Capture the cell that displays the provided text and extract its [x, y] central coordinate. 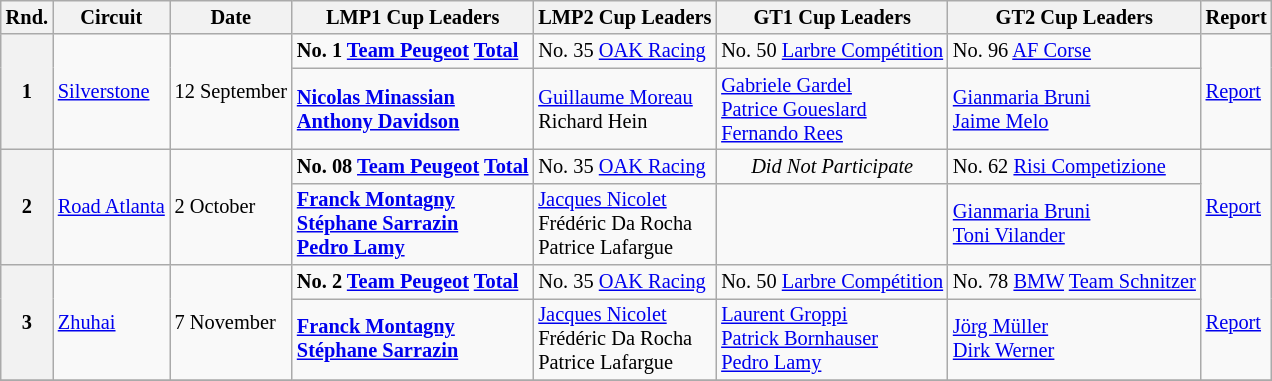
LMP1 Cup Leaders [412, 17]
Circuit [112, 17]
Silverstone [112, 92]
3 [27, 322]
No. 62 Risi Competizione [1074, 166]
Nicolas Minassian Anthony Davidson [412, 109]
Road Atlanta [112, 206]
Jörg Müller Dirk Werner [1074, 339]
Laurent Groppi Patrick Bornhauser Pedro Lamy [832, 339]
No. 96 AF Corse [1074, 51]
Franck Montagny Stéphane Sarrazin Pedro Lamy [412, 224]
2 October [231, 206]
No. 1 Team Peugeot Total [412, 51]
12 September [231, 92]
LMP2 Cup Leaders [624, 17]
1 [27, 92]
No. 78 BMW Team Schnitzer [1074, 282]
Gianmaria Bruni Jaime Melo [1074, 109]
2 [27, 206]
7 November [231, 322]
Gianmaria Bruni Toni Vilander [1074, 224]
GT1 Cup Leaders [832, 17]
Franck Montagny Stéphane Sarrazin [412, 339]
GT2 Cup Leaders [1074, 17]
Zhuhai [112, 322]
Did Not Participate [832, 166]
No. 2 Team Peugeot Total [412, 282]
Date [231, 17]
No. 08 Team Peugeot Total [412, 166]
Gabriele Gardel Patrice Goueslard Fernando Rees [832, 109]
Rnd. [27, 17]
Guillaume Moreau Richard Hein [624, 109]
